Extract the (x, y) coordinate from the center of the cell holding the provided text.  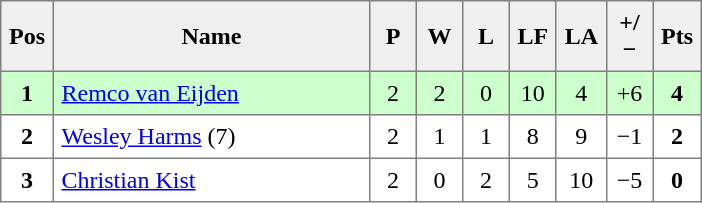
−1 (629, 137)
LA (581, 36)
+6 (629, 93)
9 (581, 137)
Pts (677, 36)
Name (211, 36)
Remco van Eijden (211, 93)
8 (532, 137)
LF (532, 36)
L (486, 36)
5 (532, 180)
Wesley Harms (7) (211, 137)
P (393, 36)
Christian Kist (211, 180)
W (439, 36)
Pos (27, 36)
3 (27, 180)
+/− (629, 36)
−5 (629, 180)
